From the cell containing the given text, extract its center point as (x, y) coordinate. 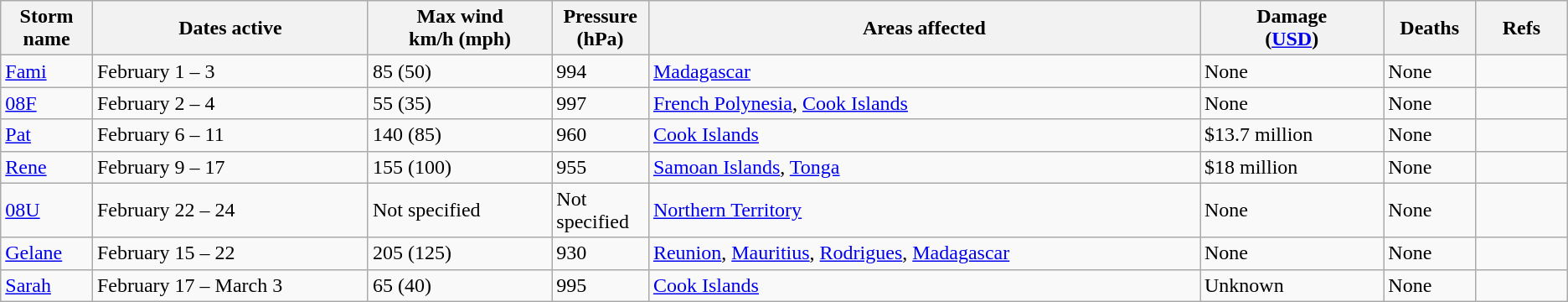
Pat (47, 135)
997 (601, 103)
Reunion, Mauritius, Rodrigues, Madagascar (924, 253)
08U (47, 210)
Gelane (47, 253)
930 (601, 253)
55 (35) (459, 103)
February 2 – 4 (230, 103)
155 (100) (459, 167)
Samoan Islands, Tonga (924, 167)
955 (601, 167)
$13.7 million (1292, 135)
Madagascar (924, 71)
Max windkm/h (mph) (459, 29)
February 6 – 11 (230, 135)
French Polynesia, Cook Islands (924, 103)
205 (125) (459, 253)
Pressure(hPa) (601, 29)
Damage(USD) (1292, 29)
Storm name (47, 29)
February 15 – 22 (230, 253)
$18 million (1292, 167)
February 1 – 3 (230, 71)
140 (85) (459, 135)
Northern Territory (924, 210)
February 17 – March 3 (230, 285)
February 9 – 17 (230, 167)
960 (601, 135)
Deaths (1430, 29)
Refs (1521, 29)
Sarah (47, 285)
65 (40) (459, 285)
Unknown (1292, 285)
85 (50) (459, 71)
08F (47, 103)
Areas affected (924, 29)
Fami (47, 71)
Dates active (230, 29)
994 (601, 71)
Rene (47, 167)
February 22 – 24 (230, 210)
995 (601, 285)
